Find where the given text appears and provide that cell's center as (X, Y) coordinate. 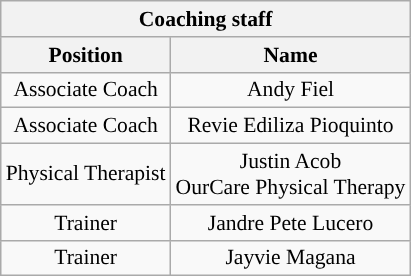
Justin AcobOurCare Physical Therapy (291, 174)
Jandre Pete Lucero (291, 223)
Name (291, 55)
Andy Fiel (291, 90)
Physical Therapist (86, 174)
Revie Ediliza Pioquinto (291, 126)
Coaching staff (206, 19)
Jayvie Magana (291, 258)
Position (86, 55)
